Output the (X, Y) coordinate of the center of the cell containing the given text.  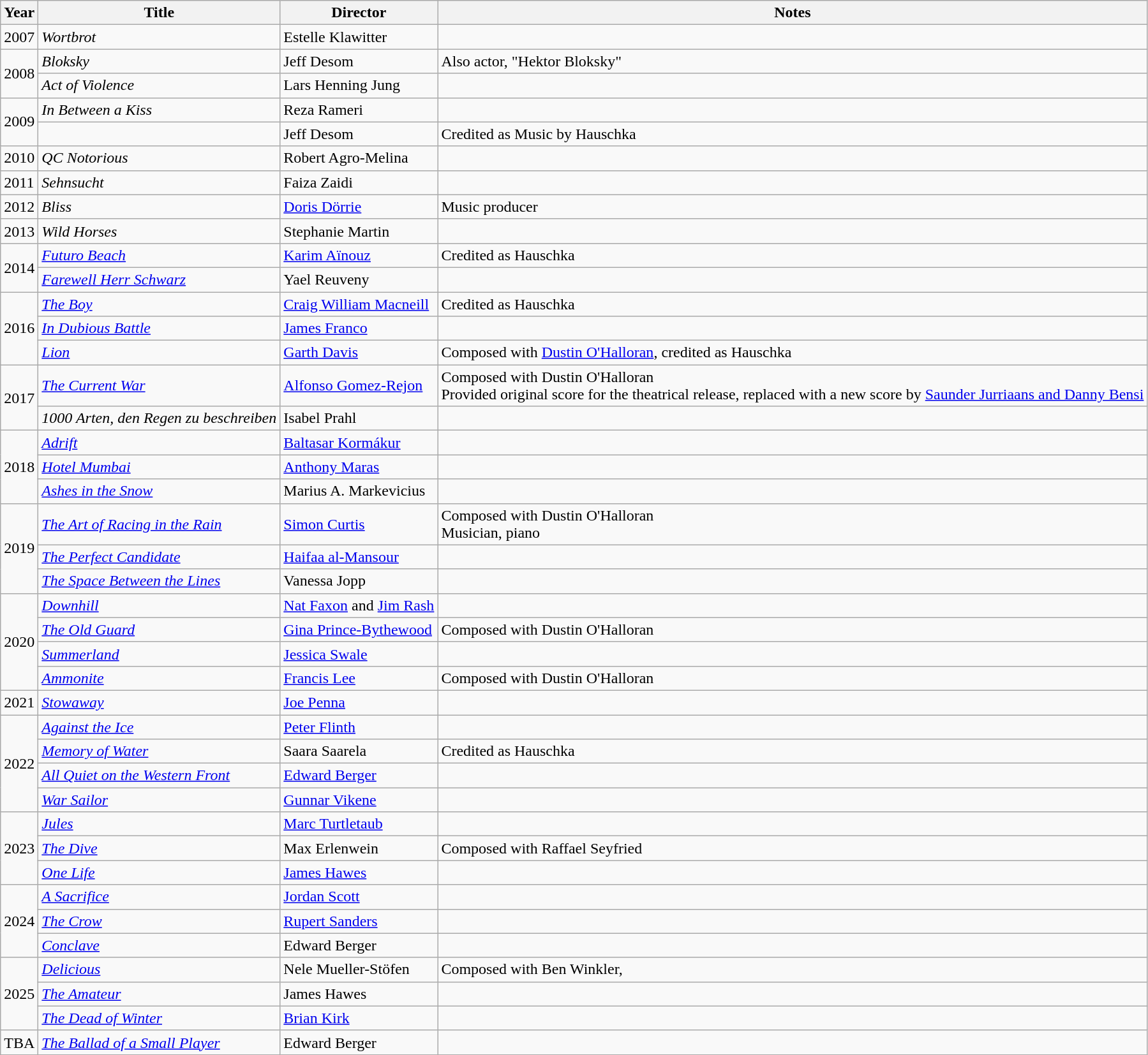
Nat Faxon and Jim Rash (359, 605)
2022 (19, 763)
Notes (793, 13)
Francis Lee (359, 678)
Composed with Dustin O'Halloran, credited as Hauschka (793, 353)
Adrift (160, 443)
Yael Reuveny (359, 279)
Delicious (160, 970)
Karim Aïnouz (359, 255)
QC Notorious (160, 158)
Ammonite (160, 678)
Bliss (160, 207)
Wild Horses (160, 231)
Marius A. Markevicius (359, 491)
Lars Henning Jung (359, 85)
Composed with Dustin O'HalloranProvided original score for the theatrical release, replaced with a new score by Saunder Jurriaans and Danny Bensi (793, 385)
Ashes in the Snow (160, 491)
The Dive (160, 848)
A Sacrifice (160, 897)
Also actor, "Hektor Bloksky" (793, 61)
In Dubious Battle (160, 328)
1000 Arten, den Regen zu beschreiben (160, 418)
Futuro Beach (160, 255)
Faiza Zaidi (359, 182)
Director (359, 13)
Doris Dörrie (359, 207)
Nele Mueller-Stöfen (359, 970)
In Between a Kiss (160, 110)
Composed with Dustin O'HalloranMusician, piano (793, 524)
All Quiet on the Western Front (160, 776)
The Crow (160, 921)
2019 (19, 549)
The Ballad of a Small Player (160, 1042)
TBA (19, 1042)
2009 (19, 122)
Rupert Sanders (359, 921)
Craig William Macneill (359, 304)
Max Erlenwein (359, 848)
Baltasar Kormákur (359, 443)
War Sailor (160, 800)
Jessica Swale (359, 654)
Credited as Music by Hauschka (793, 134)
Haifaa al-Mansour (359, 557)
Composed with Raffael Seyfried (793, 848)
Downhill (160, 605)
2016 (19, 328)
Saara Saarela (359, 751)
Simon Curtis (359, 524)
2014 (19, 267)
Joe Penna (359, 702)
Title (160, 13)
Stephanie Martin (359, 231)
2011 (19, 182)
2012 (19, 207)
Estelle Klawitter (359, 37)
The Old Guard (160, 630)
Music producer (793, 207)
The Current War (160, 385)
Against the Ice (160, 727)
2020 (19, 642)
2021 (19, 702)
Summerland (160, 654)
Farewell Herr Schwarz (160, 279)
Anthony Maras (359, 467)
2017 (19, 398)
The Amateur (160, 994)
Hotel Mumbai (160, 467)
Lion (160, 353)
2024 (19, 921)
Robert Agro-Melina (359, 158)
Jules (160, 824)
Brian Kirk (359, 1018)
Sehnsucht (160, 182)
Wortbrot (160, 37)
Act of Violence (160, 85)
Year (19, 13)
2007 (19, 37)
Garth Davis (359, 353)
The Boy (160, 304)
The Perfect Candidate (160, 557)
Vanessa Jopp (359, 581)
Stowaway (160, 702)
Bloksky (160, 61)
Gina Prince-Bythewood (359, 630)
Marc Turtletaub (359, 824)
Memory of Water (160, 751)
2010 (19, 158)
Isabel Prahl (359, 418)
One Life (160, 873)
2018 (19, 467)
Composed with Ben Winkler, (793, 970)
James Franco (359, 328)
The Art of Racing in the Rain (160, 524)
2023 (19, 848)
2025 (19, 994)
Conclave (160, 945)
2008 (19, 73)
The Dead of Winter (160, 1018)
Reza Rameri (359, 110)
Alfonso Gomez-Rejon (359, 385)
The Space Between the Lines (160, 581)
Jordan Scott (359, 897)
2013 (19, 231)
Peter Flinth (359, 727)
Gunnar Vikene (359, 800)
